Capture the cell that displays the provided text and extract its [x, y] central coordinate. 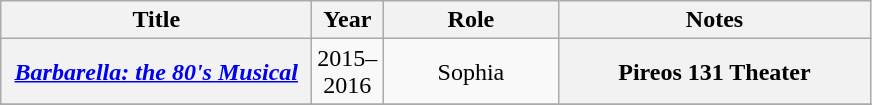
Notes [714, 20]
Barbarella: the 80's Musical [156, 72]
Role [471, 20]
Pireos 131 Theater [714, 72]
Title [156, 20]
2015–2016 [348, 72]
Year [348, 20]
Sophia [471, 72]
